Search for the cell housing the specified text and yield its [X, Y] center coordinate. 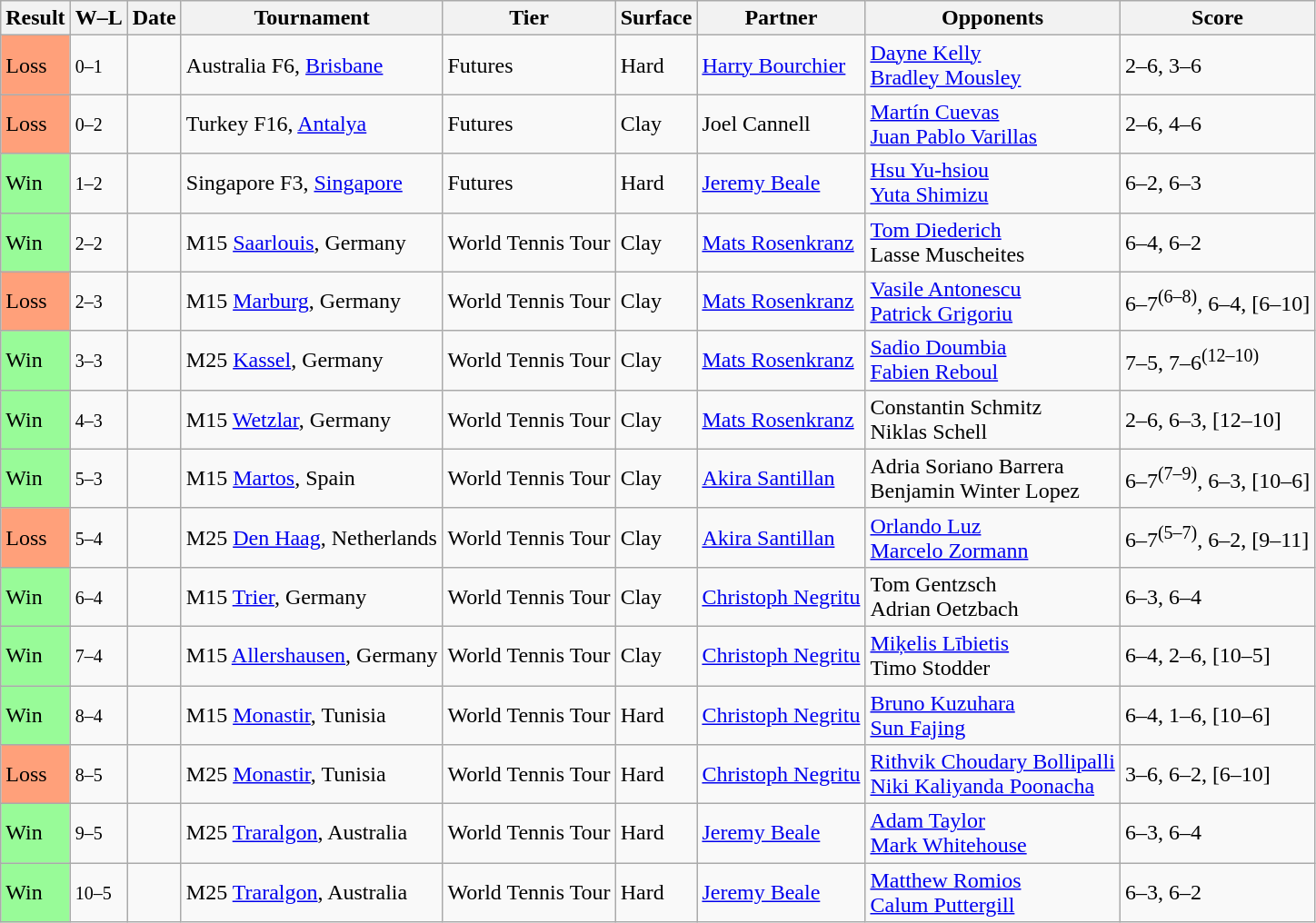
Date [155, 18]
6–4 [98, 596]
1–2 [98, 184]
Rithvik Choudary Bollipalli Niki Kaliyanda Poonacha [992, 774]
M15 Saarlouis, Germany [312, 242]
8–4 [98, 714]
Martín Cuevas Juan Pablo Varillas [992, 124]
6–7(5–7), 6–2, [9–11] [1217, 538]
Opponents [992, 18]
W–L [98, 18]
2–6, 6–3, [12–10] [1217, 420]
6–2, 6–3 [1217, 184]
5–4 [98, 538]
Tier [529, 18]
6–4, 1–6, [10–6] [1217, 714]
7–4 [98, 656]
Partner [782, 18]
Surface [656, 18]
M15 Wetzlar, Germany [312, 420]
Vasile Antonescu Patrick Grigoriu [992, 302]
Harry Bourchier [782, 65]
Miķelis Lībietis Timo Stodder [992, 656]
6–7(7–9), 6–3, [10–6] [1217, 478]
5–3 [98, 478]
0–1 [98, 65]
Adria Soriano Barrera Benjamin Winter Lopez [992, 478]
Joel Cannell [782, 124]
Score [1217, 18]
6–7(6–8), 6–4, [6–10] [1217, 302]
Singapore F3, Singapore [312, 184]
Adam Taylor Mark Whitehouse [992, 834]
Tom Diederich Lasse Muscheites [992, 242]
8–5 [98, 774]
2–3 [98, 302]
Tournament [312, 18]
9–5 [98, 834]
M25 Kassel, Germany [312, 360]
2–2 [98, 242]
6–4, 6–2 [1217, 242]
M15 Martos, Spain [312, 478]
M15 Monastir, Tunisia [312, 714]
Result [35, 18]
Dayne Kelly Bradley Mousley [992, 65]
Turkey F16, Antalya [312, 124]
M15 Marburg, Germany [312, 302]
Sadio Doumbia Fabien Reboul [992, 360]
3–3 [98, 360]
M15 Trier, Germany [312, 596]
10–5 [98, 892]
Hsu Yu-hsiou Yuta Shimizu [992, 184]
2–6, 3–6 [1217, 65]
M25 Monastir, Tunisia [312, 774]
Australia F6, Brisbane [312, 65]
Matthew Romios Calum Puttergill [992, 892]
3–6, 6–2, [6–10] [1217, 774]
2–6, 4–6 [1217, 124]
6–3, 6–2 [1217, 892]
6–4, 2–6, [10–5] [1217, 656]
Tom Gentzsch Adrian Oetzbach [992, 596]
7–5, 7–6(12–10) [1217, 360]
M25 Den Haag, Netherlands [312, 538]
0–2 [98, 124]
Constantin Schmitz Niklas Schell [992, 420]
Bruno Kuzuhara Sun Fajing [992, 714]
4–3 [98, 420]
M15 Allershausen, Germany [312, 656]
Orlando Luz Marcelo Zormann [992, 538]
